From the cell containing the given text, extract its center point as (X, Y) coordinate. 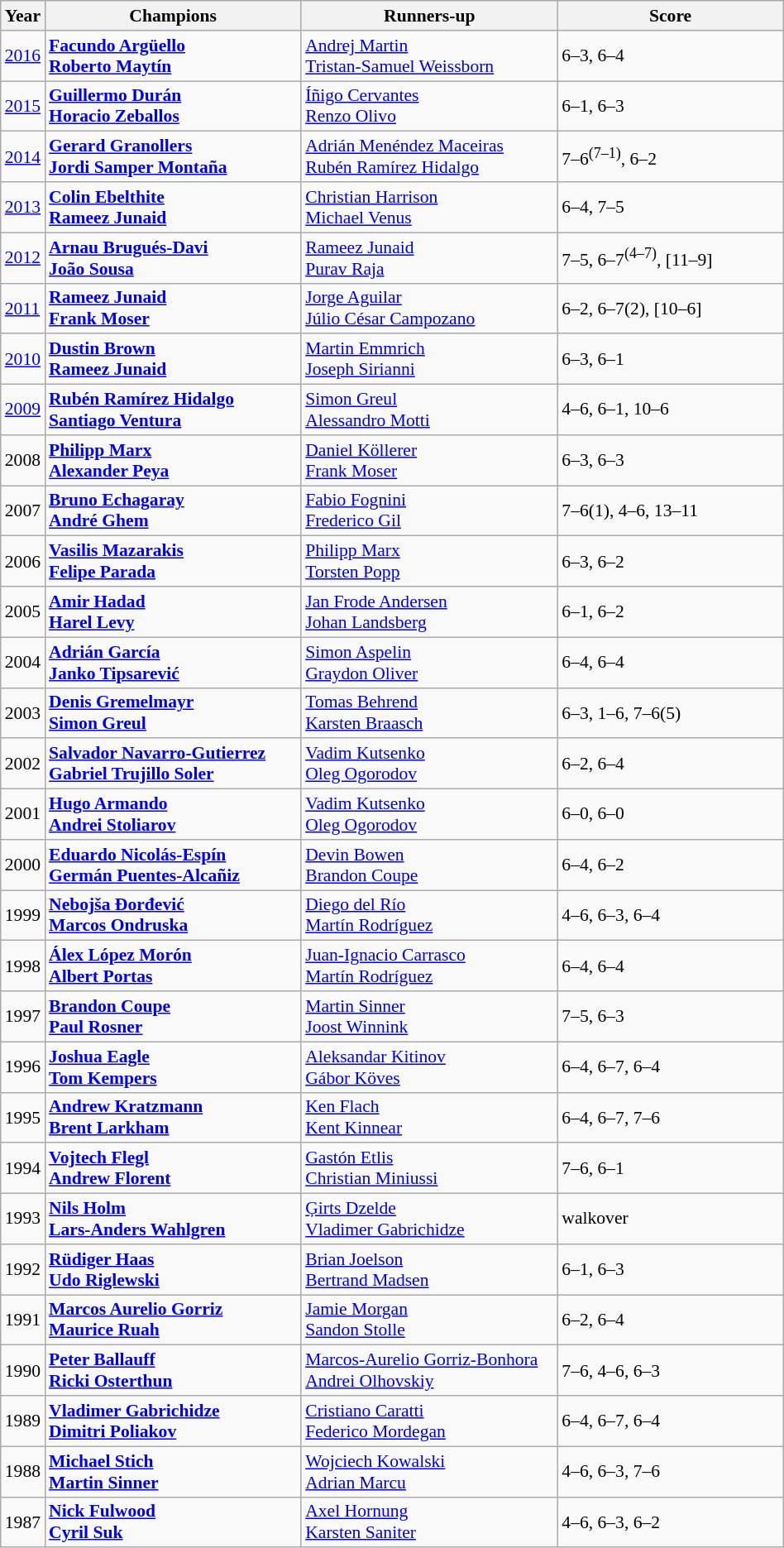
2009 (23, 410)
Philipp Marx Alexander Peya (173, 460)
6–3, 6–1 (670, 359)
Denis Gremelmayr Simon Greul (173, 713)
Íñigo Cervantes Renzo Olivo (429, 106)
Brian Joelson Bertrand Madsen (429, 1269)
6–4, 6–2 (670, 865)
2011 (23, 308)
2005 (23, 612)
6–0, 6–0 (670, 814)
4–6, 6–3, 6–4 (670, 915)
Marcos Aurelio Gorriz Maurice Ruah (173, 1320)
2002 (23, 764)
Martin Emmrich Joseph Sirianni (429, 359)
6–3, 6–3 (670, 460)
2001 (23, 814)
Rüdiger Haas Udo Riglewski (173, 1269)
Score (670, 16)
Cristiano Caratti Federico Mordegan (429, 1421)
2014 (23, 157)
Martin Sinner Joost Winnink (429, 1016)
2007 (23, 511)
Nebojša Đorđević Marcos Ondruska (173, 915)
Vojtech Flegl Andrew Florent (173, 1168)
Bruno Echagaray André Ghem (173, 511)
1995 (23, 1117)
Christian Harrison Michael Venus (429, 207)
1997 (23, 1016)
6–3, 6–4 (670, 56)
1993 (23, 1220)
2013 (23, 207)
1990 (23, 1370)
2012 (23, 258)
1994 (23, 1168)
Tomas Behrend Karsten Braasch (429, 713)
Guillermo Durán Horacio Zeballos (173, 106)
Brandon Coupe Paul Rosner (173, 1016)
Rubén Ramírez Hidalgo Santiago Ventura (173, 410)
Andrej Martin Tristan-Samuel Weissborn (429, 56)
1988 (23, 1471)
6–1, 6–2 (670, 612)
6–2, 6–7(2), [10–6] (670, 308)
Jamie Morgan Sandon Stolle (429, 1320)
Jorge Aguilar Júlio César Campozano (429, 308)
Year (23, 16)
Champions (173, 16)
Adrián García Janko Tipsarević (173, 662)
2016 (23, 56)
Joshua Eagle Tom Kempers (173, 1067)
Michael Stich Martin Sinner (173, 1471)
Vasilis Mazarakis Felipe Parada (173, 561)
Simon Aspelin Graydon Oliver (429, 662)
Diego del Río Martín Rodríguez (429, 915)
Amir Hadad Harel Levy (173, 612)
Peter Ballauff Ricki Osterthun (173, 1370)
4–6, 6–3, 6–2 (670, 1522)
Gastón Etlis Christian Miniussi (429, 1168)
Adrián Menéndez Maceiras Rubén Ramírez Hidalgo (429, 157)
2003 (23, 713)
1999 (23, 915)
1989 (23, 1421)
1991 (23, 1320)
Philipp Marx Torsten Popp (429, 561)
7–5, 6–7(4–7), [11–9] (670, 258)
4–6, 6–3, 7–6 (670, 1471)
1998 (23, 966)
4–6, 6–1, 10–6 (670, 410)
Rameez Junaid Frank Moser (173, 308)
6–3, 6–2 (670, 561)
Salvador Navarro-Gutierrez Gabriel Trujillo Soler (173, 764)
1996 (23, 1067)
Ģirts Dzelde Vladimer Gabrichidze (429, 1220)
Rameez Junaid Purav Raja (429, 258)
Jan Frode Andersen Johan Landsberg (429, 612)
Axel Hornung Karsten Saniter (429, 1522)
Runners-up (429, 16)
Colin Ebelthite Rameez Junaid (173, 207)
Ken Flach Kent Kinnear (429, 1117)
walkover (670, 1220)
Aleksandar Kitinov Gábor Köves (429, 1067)
Gerard Granollers Jordi Samper Montaña (173, 157)
Hugo Armando Andrei Stoliarov (173, 814)
Eduardo Nicolás-Espín Germán Puentes-Alcañiz (173, 865)
Nick Fulwood Cyril Suk (173, 1522)
1992 (23, 1269)
7–6, 6–1 (670, 1168)
7–6(7–1), 6–2 (670, 157)
1987 (23, 1522)
6–3, 1–6, 7–6(5) (670, 713)
Nils Holm Lars-Anders Wahlgren (173, 1220)
Wojciech Kowalski Adrian Marcu (429, 1471)
7–5, 6–3 (670, 1016)
2010 (23, 359)
2004 (23, 662)
Simon Greul Alessandro Motti (429, 410)
Devin Bowen Brandon Coupe (429, 865)
Vladimer Gabrichidze Dimitri Poliakov (173, 1421)
2008 (23, 460)
Arnau Brugués-Davi João Sousa (173, 258)
6–4, 6–7, 7–6 (670, 1117)
2006 (23, 561)
Juan-Ignacio Carrasco Martín Rodríguez (429, 966)
2015 (23, 106)
Álex López Morón Albert Portas (173, 966)
Facundo Argüello Roberto Maytín (173, 56)
Fabio Fognini Frederico Gil (429, 511)
7–6(1), 4–6, 13–11 (670, 511)
2000 (23, 865)
Dustin Brown Rameez Junaid (173, 359)
6–4, 7–5 (670, 207)
Andrew Kratzmann Brent Larkham (173, 1117)
Daniel Köllerer Frank Moser (429, 460)
7–6, 4–6, 6–3 (670, 1370)
Marcos-Aurelio Gorriz-Bonhora Andrei Olhovskiy (429, 1370)
